For the text-containing cell, return its midpoint in (X, Y) coordinate format. 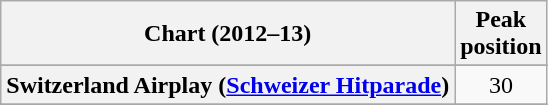
Peakposition (501, 34)
Switzerland Airplay (Schweizer Hitparade) (228, 85)
30 (501, 85)
Chart (2012–13) (228, 34)
